Detect which cell encompasses the target text, then output its (X, Y) center coordinate. 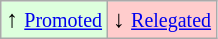
↓ Relegated (162, 20)
↑ Promoted (54, 20)
